Extract the [x, y] coordinate from the center of the cell holding the provided text.  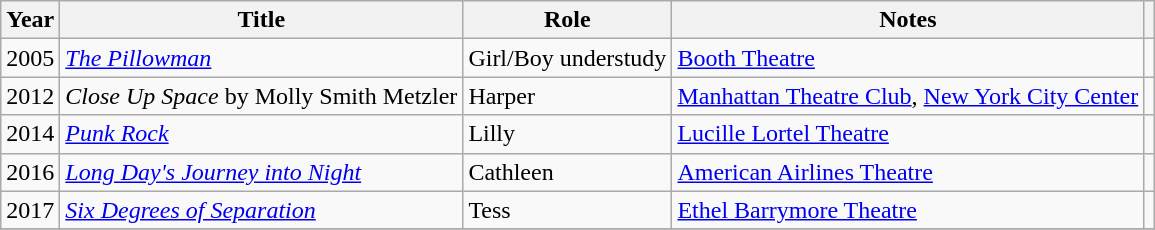
The Pillowman [262, 58]
Role [568, 20]
2016 [30, 172]
2005 [30, 58]
Girl/Boy understudy [568, 58]
American Airlines Theatre [908, 172]
Punk Rock [262, 134]
Manhattan Theatre Club, New York City Center [908, 96]
2017 [30, 210]
Title [262, 20]
Tess [568, 210]
2012 [30, 96]
2014 [30, 134]
Six Degrees of Separation [262, 210]
Lilly [568, 134]
Ethel Barrymore Theatre [908, 210]
Lucille Lortel Theatre [908, 134]
Booth Theatre [908, 58]
Notes [908, 20]
Cathleen [568, 172]
Close Up Space by Molly Smith Metzler [262, 96]
Long Day's Journey into Night [262, 172]
Harper [568, 96]
Year [30, 20]
